Find where the given text appears and provide that cell's center as (X, Y) coordinate. 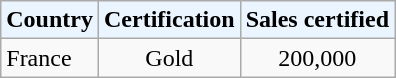
Certification (169, 20)
France (50, 58)
200,000 (317, 58)
Country (50, 20)
Sales certified (317, 20)
Gold (169, 58)
